Detect which cell encompasses the target text, then output its (x, y) center coordinate. 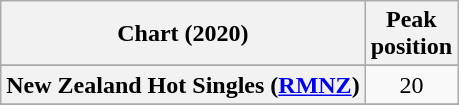
New Zealand Hot Singles (RMNZ) (183, 85)
Chart (2020) (183, 34)
20 (411, 85)
Peakposition (411, 34)
